Capture the cell that displays the provided text and extract its [X, Y] central coordinate. 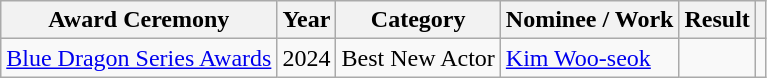
Nominee / Work [590, 20]
Kim Woo-seok [590, 58]
Year [306, 20]
Best New Actor [418, 58]
Category [418, 20]
Blue Dragon Series Awards [139, 58]
Award Ceremony [139, 20]
Result [717, 20]
2024 [306, 58]
